Extract the (x, y) coordinate from the center of the cell holding the provided text.  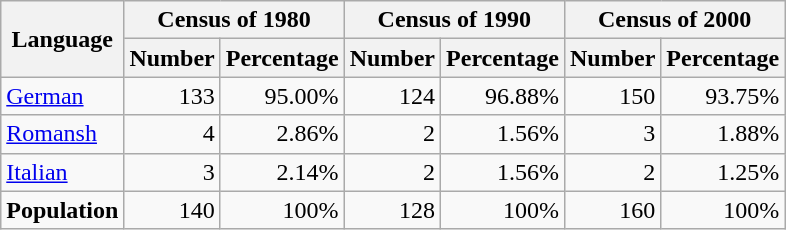
Population (62, 210)
133 (172, 96)
150 (612, 96)
Census of 1990 (454, 20)
Census of 1980 (234, 20)
Italian (62, 172)
95.00% (282, 96)
124 (392, 96)
Romansh (62, 134)
German (62, 96)
140 (172, 210)
160 (612, 210)
2.86% (282, 134)
Census of 2000 (674, 20)
1.25% (723, 172)
1.88% (723, 134)
93.75% (723, 96)
Language (62, 39)
2.14% (282, 172)
96.88% (503, 96)
128 (392, 210)
4 (172, 134)
